Scan for the cell matching the given text and deliver its (x, y) coordinate at center. 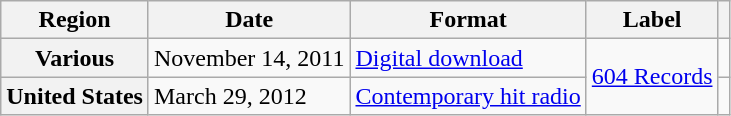
Contemporary hit radio (468, 96)
United States (75, 96)
Format (468, 20)
Digital download (468, 58)
Label (652, 20)
Various (75, 58)
604 Records (652, 77)
Region (75, 20)
Date (248, 20)
November 14, 2011 (248, 58)
March 29, 2012 (248, 96)
